Scan for the cell matching the given text and deliver its (x, y) coordinate at center. 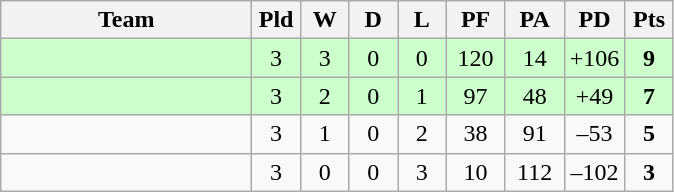
97 (476, 96)
D (374, 20)
48 (534, 96)
Pld (276, 20)
9 (650, 58)
5 (650, 134)
–102 (594, 172)
10 (476, 172)
PA (534, 20)
PF (476, 20)
38 (476, 134)
91 (534, 134)
Team (126, 20)
Pts (650, 20)
112 (534, 172)
120 (476, 58)
PD (594, 20)
14 (534, 58)
+49 (594, 96)
W (324, 20)
7 (650, 96)
+106 (594, 58)
–53 (594, 134)
L (422, 20)
